Return (x, y) of the center of cell containing provided text 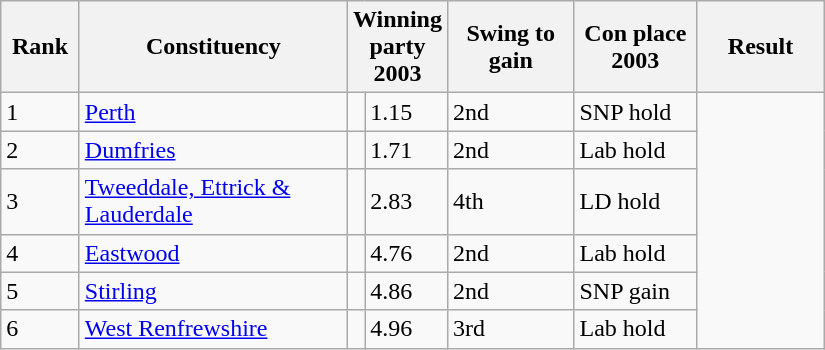
Con place 2003 (636, 47)
4th (510, 202)
1.15 (406, 112)
1.71 (406, 150)
Tweeddale, Ettrick & Lauderdale (213, 202)
Rank (40, 47)
SNP gain (636, 291)
3 (40, 202)
2.83 (406, 202)
Winning party 2003 (397, 47)
3rd (510, 329)
1 (40, 112)
5 (40, 291)
Result (761, 47)
Perth (213, 112)
4.96 (406, 329)
West Renfrewshire (213, 329)
4.86 (406, 291)
LD hold (636, 202)
4 (40, 253)
4.76 (406, 253)
SNP hold (636, 112)
Swing to gain (510, 47)
2 (40, 150)
Constituency (213, 47)
Dumfries (213, 150)
Stirling (213, 291)
6 (40, 329)
Eastwood (213, 253)
